Return (X, Y) of the center of cell containing provided text 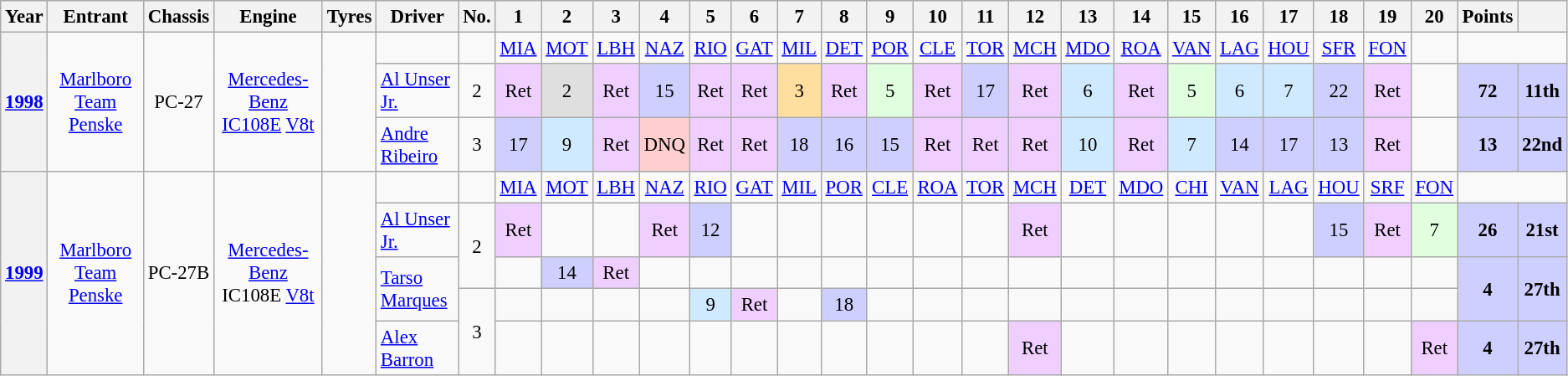
11th (1543, 90)
72 (1488, 90)
SRF (1387, 188)
Andre Ribeiro (418, 146)
DNQ (664, 146)
PC-27B (178, 273)
Tyres (349, 17)
Points (1488, 17)
11 (986, 17)
Engine (268, 17)
No. (477, 17)
Year (24, 17)
19 (1387, 17)
Driver (418, 17)
1999 (24, 273)
8 (843, 17)
CHI (1191, 188)
20 (1434, 17)
22 (1339, 90)
26 (1488, 231)
21st (1543, 231)
Entrant (95, 17)
1998 (24, 102)
SFR (1339, 49)
1 (519, 17)
Chassis (178, 17)
Alex Barron (418, 348)
Tarso Marques (418, 290)
22nd (1543, 146)
PC-27 (178, 102)
